Locate the cell with the specified text and output its (X, Y) center coordinate. 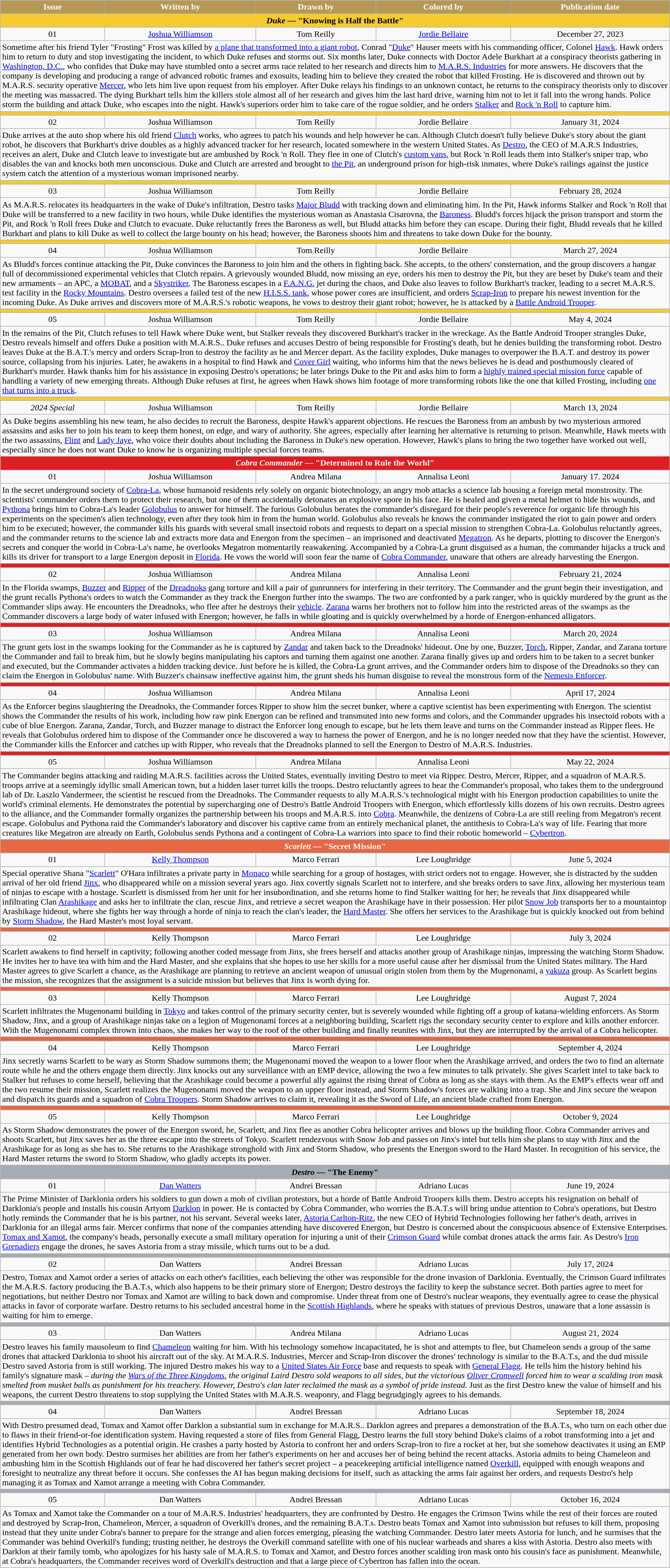
May 22, 2024 (590, 762)
August 21, 2024 (590, 1333)
February 28, 2024 (590, 191)
2024 Special (53, 408)
March 20, 2024 (590, 633)
Colored by (443, 7)
Cobra Commander — "Determined to Rule the World" (335, 463)
Duke — "Knowing is Half the Battle" (335, 21)
Issue (53, 7)
June 19, 2024 (590, 1186)
Drawn by (316, 7)
October 9, 2024 (590, 1117)
October 16, 2024 (590, 1500)
Publication date (590, 7)
September 4, 2024 (590, 1047)
January 31, 2024 (590, 122)
December 27, 2023 (590, 34)
April 17, 2024 (590, 693)
June 5, 2024 (590, 860)
September 18, 2024 (590, 1411)
Scarlett — "Secret Mission" (335, 846)
March 27, 2024 (590, 250)
May 4, 2024 (590, 320)
January 17. 2024 (590, 476)
March 13, 2024 (590, 408)
August 7, 2024 (590, 997)
Written by (180, 7)
Destro — "The Enemy" (335, 1172)
July 17, 2024 (590, 1264)
February 21, 2024 (590, 574)
July 3, 2024 (590, 938)
